Search for the cell housing the specified text and yield its [x, y] center coordinate. 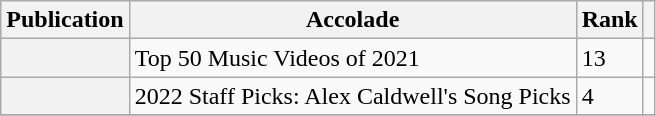
4 [610, 96]
2022 Staff Picks: Alex Caldwell's Song Picks [352, 96]
Accolade [352, 20]
13 [610, 58]
Publication [65, 20]
Rank [610, 20]
Top 50 Music Videos of 2021 [352, 58]
